Output the [X, Y] coordinate of the center of the cell containing the given text.  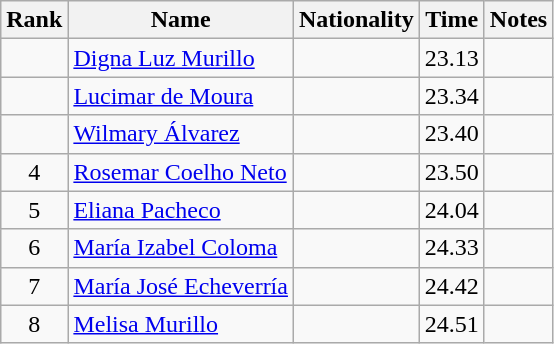
Nationality [356, 20]
Rank [34, 20]
24.51 [452, 324]
Lucimar de Moura [181, 96]
Notes [518, 20]
Name [181, 20]
4 [34, 172]
5 [34, 210]
6 [34, 248]
María José Echeverría [181, 286]
23.40 [452, 134]
23.34 [452, 96]
Time [452, 20]
24.33 [452, 248]
24.42 [452, 286]
Digna Luz Murillo [181, 58]
Melisa Murillo [181, 324]
María Izabel Coloma [181, 248]
23.13 [452, 58]
23.50 [452, 172]
Wilmary Álvarez [181, 134]
Eliana Pacheco [181, 210]
Rosemar Coelho Neto [181, 172]
8 [34, 324]
24.04 [452, 210]
7 [34, 286]
